Return the [X, Y] coordinate for the center point of the cell that contains the specified text.  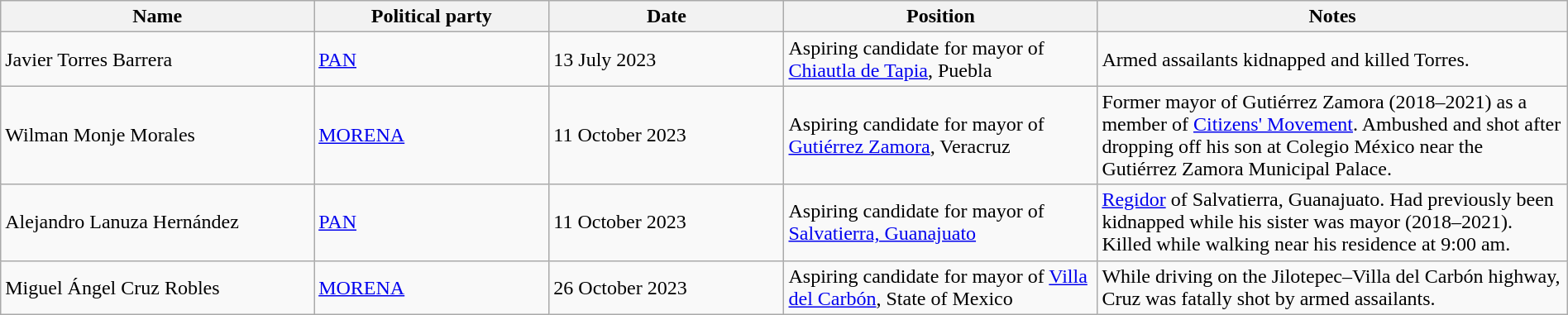
Aspiring candidate for mayor of Chiautla de Tapia, Puebla [941, 60]
13 July 2023 [667, 60]
Name [157, 17]
Date [667, 17]
Armed assailants kidnapped and killed Torres. [1332, 60]
26 October 2023 [667, 288]
Javier Torres Barrera [157, 60]
Wilman Monje Morales [157, 136]
Aspiring candidate for mayor of Villa del Carbón, State of Mexico [941, 288]
While driving on the Jilotepec–Villa del Carbón highway, Cruz was fatally shot by armed assailants. [1332, 288]
Aspiring candidate for mayor of Gutiérrez Zamora, Veracruz [941, 136]
Position [941, 17]
Notes [1332, 17]
Political party [432, 17]
Miguel Ángel Cruz Robles [157, 288]
Aspiring candidate for mayor of Salvatierra, Guanajuato [941, 222]
Alejandro Lanuza Hernández [157, 222]
